Determine the [x, y] coordinate at the center of the cell enclosing the given text.  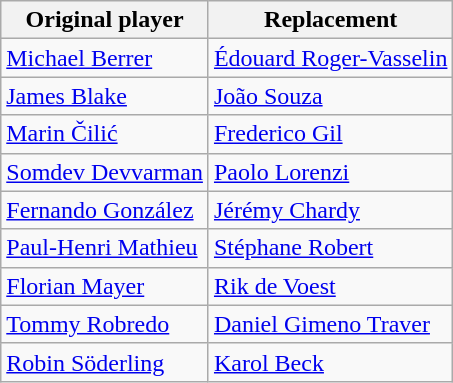
Michael Berrer [105, 58]
Robin Söderling [105, 362]
Rik de Voest [330, 286]
Replacement [330, 20]
Karol Beck [330, 362]
Jérémy Chardy [330, 210]
Paul-Henri Mathieu [105, 248]
Frederico Gil [330, 134]
Fernando González [105, 210]
Stéphane Robert [330, 248]
Original player [105, 20]
Somdev Devvarman [105, 172]
Florian Mayer [105, 286]
João Souza [330, 96]
Tommy Robredo [105, 324]
Daniel Gimeno Traver [330, 324]
Paolo Lorenzi [330, 172]
Édouard Roger-Vasselin [330, 58]
James Blake [105, 96]
Marin Čilić [105, 134]
